From the cell containing the given text, extract its center point as [x, y] coordinate. 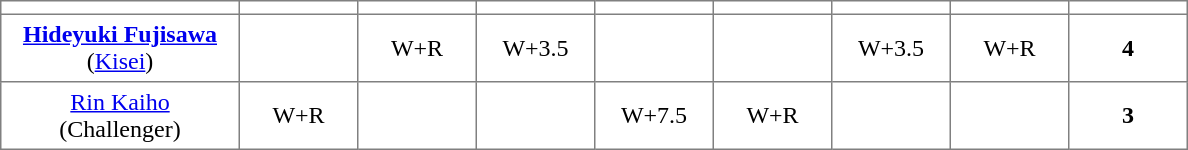
W+7.5 [654, 116]
Hideyuki Fujisawa (Kisei) [120, 48]
4 [1128, 48]
3 [1128, 116]
Rin Kaiho (Challenger) [120, 116]
